Locate the cell with the specified text and output its (X, Y) center coordinate. 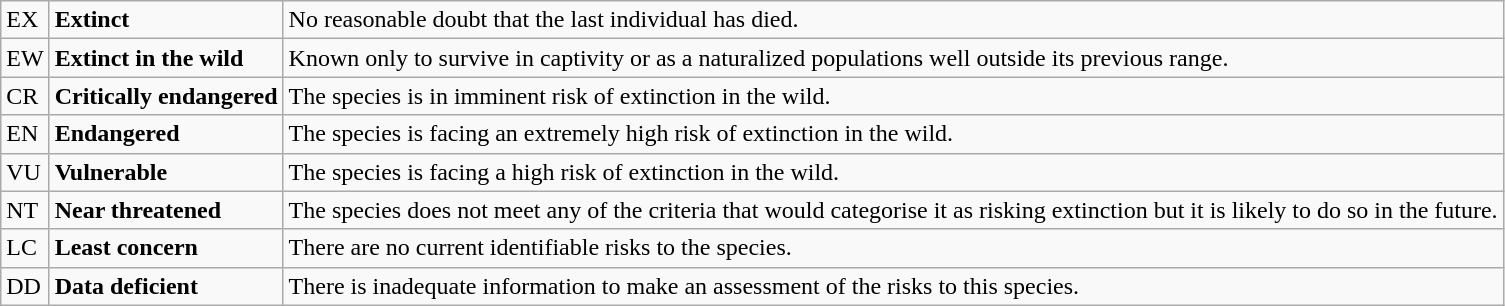
EW (25, 58)
The species is in imminent risk of extinction in the wild. (893, 96)
The species does not meet any of the criteria that would categorise it as risking extinction but it is likely to do so in the future. (893, 210)
Data deficient (166, 286)
Near threatened (166, 210)
VU (25, 172)
Extinct (166, 20)
Endangered (166, 134)
The species is facing an extremely high risk of extinction in the wild. (893, 134)
LC (25, 248)
No reasonable doubt that the last individual has died. (893, 20)
Least concern (166, 248)
Known only to survive in captivity or as a naturalized populations well outside its previous range. (893, 58)
Vulnerable (166, 172)
NT (25, 210)
EN (25, 134)
Critically endangered (166, 96)
There are no current identifiable risks to the species. (893, 248)
EX (25, 20)
Extinct in the wild (166, 58)
CR (25, 96)
DD (25, 286)
The species is facing a high risk of extinction in the wild. (893, 172)
There is inadequate information to make an assessment of the risks to this species. (893, 286)
